For the text-containing cell, return its midpoint in [x, y] coordinate format. 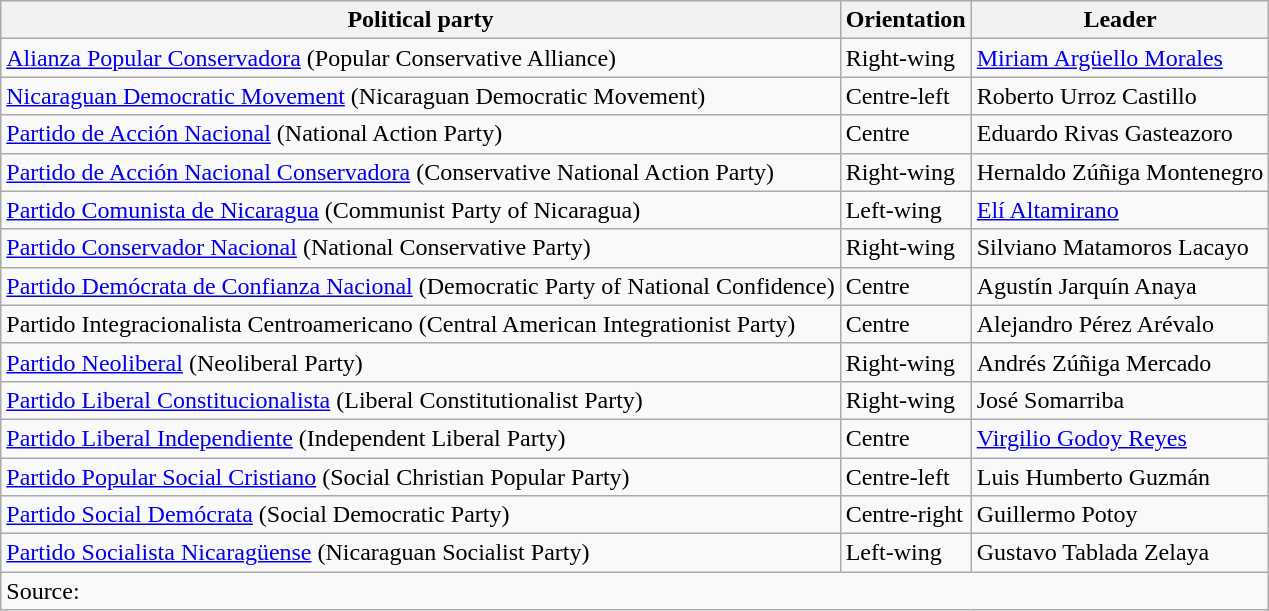
Agustín Jarquín Anaya [1120, 286]
Centre-right [906, 515]
Orientation [906, 20]
Roberto Urroz Castillo [1120, 96]
Partido Demócrata de Confianza Nacional (Democratic Party of National Confidence) [420, 286]
Virgilio Godoy Reyes [1120, 438]
Silviano Matamoros Lacayo [1120, 248]
Partido Socialista Nicaragüense (Nicaraguan Socialist Party) [420, 553]
Luis Humberto Guzmán [1120, 477]
Alejandro Pérez Arévalo [1120, 324]
Partido Liberal Constitucionalista (Liberal Constitutionalist Party) [420, 400]
Partido Social Demócrata (Social Democratic Party) [420, 515]
Partido Conservador Nacional (National Conservative Party) [420, 248]
Political party [420, 20]
Partido de Acción Nacional Conservadora (Conservative National Action Party) [420, 172]
Partido Integracionalista Centroamericano (Central American Integrationist Party) [420, 324]
Miriam Argüello Morales [1120, 58]
Alianza Popular Conservadora (Popular Conservative Alliance) [420, 58]
Andrés Zúñiga Mercado [1120, 362]
José Somarriba [1120, 400]
Partido Liberal Independiente (Independent Liberal Party) [420, 438]
Hernaldo Zúñiga Montenegro [1120, 172]
Leader [1120, 20]
Source: [635, 591]
Guillermo Potoy [1120, 515]
Eduardo Rivas Gasteazoro [1120, 134]
Partido Popular Social Cristiano (Social Christian Popular Party) [420, 477]
Elí Altamirano [1120, 210]
Partido Comunista de Nicaragua (Communist Party of Nicaragua) [420, 210]
Gustavo Tablada Zelaya [1120, 553]
Nicaraguan Democratic Movement (Nicaraguan Democratic Movement) [420, 96]
Partido Neoliberal (Neoliberal Party) [420, 362]
Partido de Acción Nacional (National Action Party) [420, 134]
